Identify which cell holds the provided text, then report its (X, Y) central coordinate. 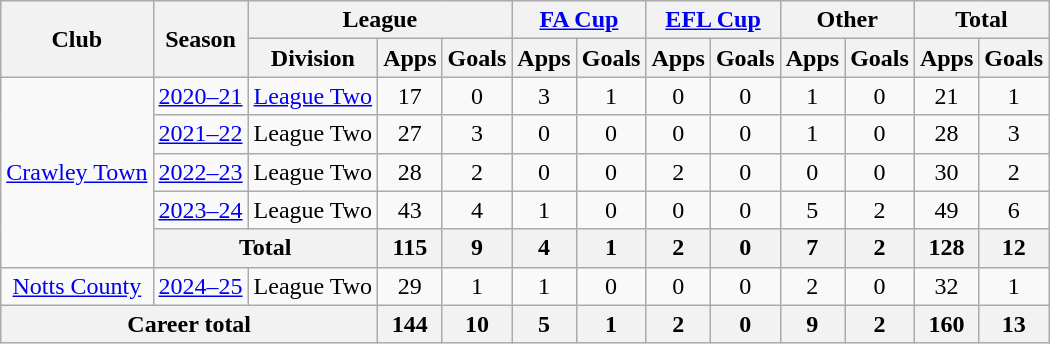
17 (410, 96)
Crawley Town (77, 172)
10 (477, 324)
2021–22 (200, 134)
EFL Cup (713, 20)
Notts County (77, 286)
2024–25 (200, 286)
FA Cup (579, 20)
32 (946, 286)
21 (946, 96)
160 (946, 324)
2023–24 (200, 210)
49 (946, 210)
Club (77, 39)
2022–23 (200, 172)
144 (410, 324)
Other (847, 20)
27 (410, 134)
13 (1014, 324)
30 (946, 172)
12 (1014, 248)
2020–21 (200, 96)
29 (410, 286)
43 (410, 210)
Career total (190, 324)
Division (313, 58)
Season (200, 39)
128 (946, 248)
115 (410, 248)
7 (812, 248)
League (380, 20)
6 (1014, 210)
